From the cell containing the given text, extract its center point as [X, Y] coordinate. 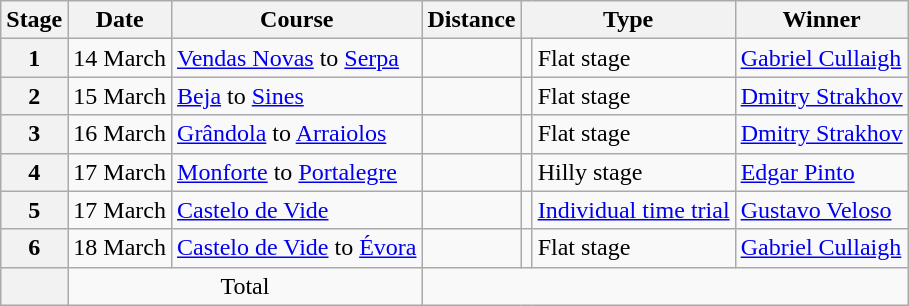
Gustavo Veloso [822, 210]
Castelo de Vide to Évora [297, 248]
Beja to Sines [297, 96]
Grândola to Arraiolos [297, 134]
1 [34, 58]
18 March [120, 248]
Winner [822, 20]
5 [34, 210]
Stage [34, 20]
Date [120, 20]
3 [34, 134]
Hilly stage [634, 172]
16 March [120, 134]
Monforte to Portalegre [297, 172]
Individual time trial [634, 210]
Type [628, 20]
Course [297, 20]
2 [34, 96]
14 March [120, 58]
Castelo de Vide [297, 210]
6 [34, 248]
15 March [120, 96]
Edgar Pinto [822, 172]
Distance [472, 20]
Total [245, 286]
4 [34, 172]
Vendas Novas to Serpa [297, 58]
